Identify which cell holds the provided text, then report its [X, Y] central coordinate. 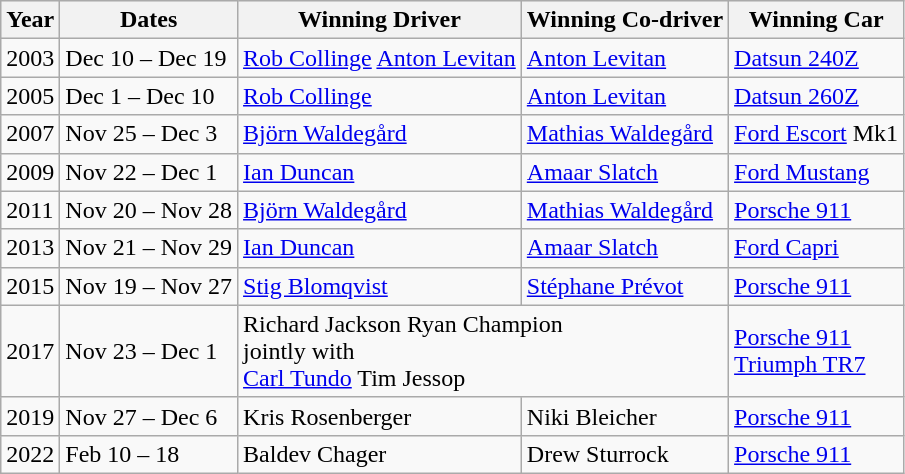
Baldev Chager [380, 454]
Feb 10 – 18 [149, 454]
Dec 1 – Dec 10 [149, 96]
Nov 20 – Nov 28 [149, 210]
2003 [30, 58]
2013 [30, 248]
2011 [30, 210]
2022 [30, 454]
Datsun 260Z [816, 96]
Rob Collinge Anton Levitan [380, 58]
Porsche 911Triumph TR7 [816, 351]
Nov 27 – Dec 6 [149, 416]
Stéphane Prévot [624, 286]
2019 [30, 416]
Nov 22 – Dec 1 [149, 172]
Nov 21 – Nov 29 [149, 248]
2017 [30, 351]
Dec 10 – Dec 19 [149, 58]
Datsun 240Z [816, 58]
Rob Collinge [380, 96]
Winning Co-driver [624, 20]
Niki Bleicher [624, 416]
Nov 23 – Dec 1 [149, 351]
Ford Capri [816, 248]
Nov 25 – Dec 3 [149, 134]
Ford Escort Mk1 [816, 134]
Nov 19 – Nov 27 [149, 286]
Drew Sturrock [624, 454]
2007 [30, 134]
Ford Mustang [816, 172]
2015 [30, 286]
2009 [30, 172]
Richard Jackson Ryan Championjointly with Carl Tundo Tim Jessop [484, 351]
Dates [149, 20]
Winning Car [816, 20]
Kris Rosenberger [380, 416]
Winning Driver [380, 20]
2005 [30, 96]
Year [30, 20]
Stig Blomqvist [380, 286]
